Detect which cell encompasses the target text, then output its (X, Y) center coordinate. 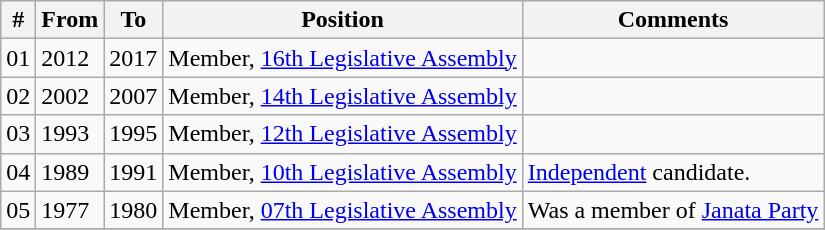
01 (18, 58)
1980 (134, 210)
2002 (70, 96)
Member, 10th Legislative Assembly (342, 172)
02 (18, 96)
1991 (134, 172)
From (70, 20)
04 (18, 172)
To (134, 20)
2017 (134, 58)
Position (342, 20)
Was a member of Janata Party (673, 210)
1995 (134, 134)
2012 (70, 58)
Independent candidate. (673, 172)
05 (18, 210)
Member, 07th Legislative Assembly (342, 210)
Member, 16th Legislative Assembly (342, 58)
Member, 14th Legislative Assembly (342, 96)
Member, 12th Legislative Assembly (342, 134)
Comments (673, 20)
1993 (70, 134)
1989 (70, 172)
2007 (134, 96)
# (18, 20)
1977 (70, 210)
03 (18, 134)
